Detect which cell encompasses the target text, then output its (x, y) center coordinate. 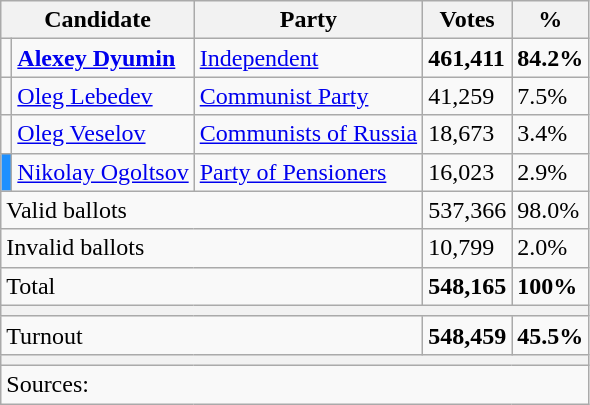
Turnout (212, 335)
Communist Party (308, 96)
3.4% (550, 134)
18,673 (468, 134)
2.0% (550, 248)
461,411 (468, 58)
41,259 (468, 96)
45.5% (550, 335)
Candidate (98, 20)
Party of Pensioners (308, 172)
2.9% (550, 172)
548,459 (468, 335)
Oleg Veselov (103, 134)
7.5% (550, 96)
98.0% (550, 210)
100% (550, 286)
Independent (308, 58)
Total (212, 286)
548,165 (468, 286)
% (550, 20)
Communists of Russia (308, 134)
Valid ballots (212, 210)
Alexey Dyumin (103, 58)
Invalid ballots (212, 248)
537,366 (468, 210)
Oleg Lebedev (103, 96)
16,023 (468, 172)
84.2% (550, 58)
Nikolay Ogoltsov (103, 172)
Party (308, 20)
Sources: (295, 384)
10,799 (468, 248)
Votes (468, 20)
